Locate the cell with the specified text and output its (x, y) center coordinate. 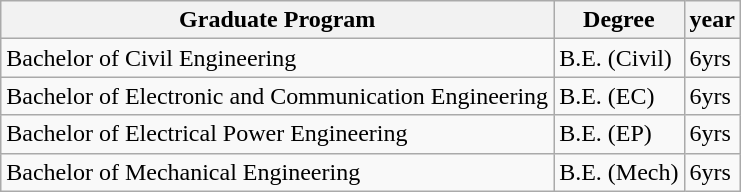
B.E. (EP) (619, 134)
Degree (619, 20)
Bachelor of Civil Engineering (278, 58)
B.E. (Mech) (619, 172)
Bachelor of Electronic and Communication Engineering (278, 96)
B.E. (EC) (619, 96)
Bachelor of Mechanical Engineering (278, 172)
Graduate Program (278, 20)
Bachelor of Electrical Power Engineering (278, 134)
B.E. (Civil) (619, 58)
year (712, 20)
